Search for the cell housing the specified text and yield its (x, y) center coordinate. 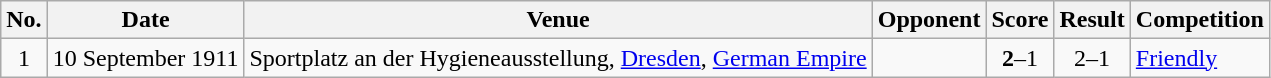
Date (146, 20)
Friendly (1200, 58)
No. (24, 20)
Sportplatz an der Hygieneausstellung, Dresden, German Empire (558, 58)
10 September 1911 (146, 58)
Score (1020, 20)
1 (24, 58)
Venue (558, 20)
Opponent (929, 20)
Competition (1200, 20)
Result (1092, 20)
